Search for the cell housing the specified text and yield its (X, Y) center coordinate. 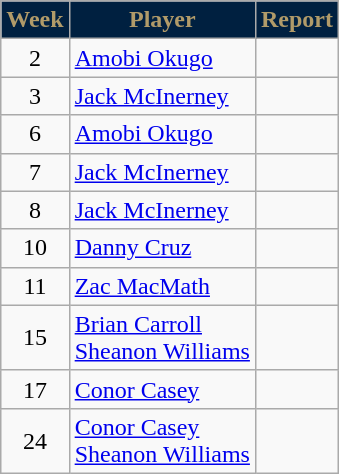
17 (35, 389)
15 (35, 338)
Conor Casey (162, 389)
3 (35, 96)
Player (162, 20)
6 (35, 134)
Week (35, 20)
24 (35, 440)
Zac MacMath (162, 286)
Danny Cruz (162, 248)
8 (35, 210)
2 (35, 58)
Brian Carroll Sheanon Williams (162, 338)
11 (35, 286)
Report (296, 20)
Conor Casey Sheanon Williams (162, 440)
10 (35, 248)
7 (35, 172)
